Find where the given text appears and provide that cell's center as [x, y] coordinate. 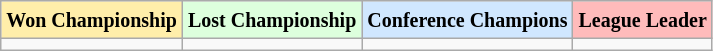
Conference Champions [468, 20]
Won Championship [92, 20]
League Leader [642, 20]
Lost Championship [272, 20]
